Determine the [X, Y] coordinate at the center of the cell enclosing the given text.  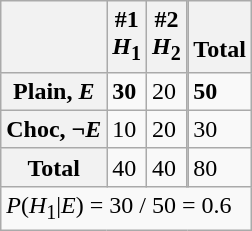
50 [220, 91]
80 [220, 167]
#1H1 [127, 36]
Choc, ¬E [54, 129]
Plain, E [54, 91]
#2H2 [167, 36]
10 [127, 129]
P(H1|E) = 30 / 50 = 0.6 [126, 208]
